Determine the [X, Y] coordinate at the center of the cell enclosing the given text.  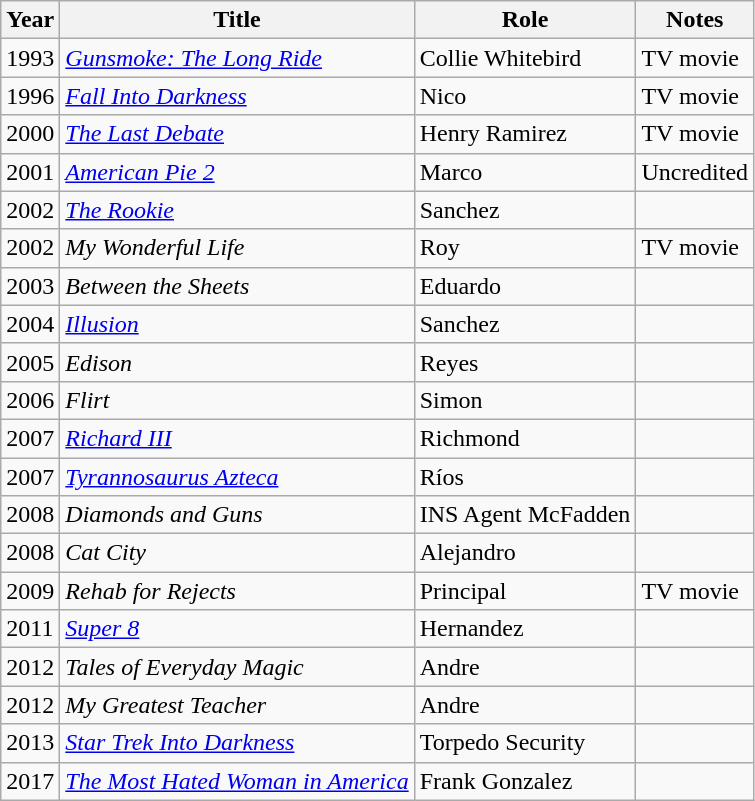
Richard III [237, 438]
2009 [30, 591]
Nico [525, 96]
Super 8 [237, 629]
The Last Debate [237, 134]
2013 [30, 743]
2017 [30, 781]
Title [237, 20]
Cat City [237, 553]
Role [525, 20]
Eduardo [525, 286]
Illusion [237, 324]
1993 [30, 58]
Ríos [525, 477]
The Most Hated Woman in America [237, 781]
American Pie 2 [237, 172]
Flirt [237, 400]
2005 [30, 362]
My Greatest Teacher [237, 705]
Hernandez [525, 629]
2000 [30, 134]
My Wonderful Life [237, 248]
Roy [525, 248]
Reyes [525, 362]
The Rookie [237, 210]
Star Trek Into Darkness [237, 743]
Edison [237, 362]
Tales of Everyday Magic [237, 667]
Torpedo Security [525, 743]
Collie Whitebird [525, 58]
Between the Sheets [237, 286]
Frank Gonzalez [525, 781]
Richmond [525, 438]
Alejandro [525, 553]
Henry Ramirez [525, 134]
Notes [695, 20]
1996 [30, 96]
INS Agent McFadden [525, 515]
2001 [30, 172]
Principal [525, 591]
2006 [30, 400]
Gunsmoke: The Long Ride [237, 58]
Diamonds and Guns [237, 515]
Tyrannosaurus Azteca [237, 477]
2011 [30, 629]
Simon [525, 400]
2004 [30, 324]
Rehab for Rejects [237, 591]
Year [30, 20]
Uncredited [695, 172]
Marco [525, 172]
2003 [30, 286]
Fall Into Darkness [237, 96]
